Locate the cell with the specified text and output its (X, Y) center coordinate. 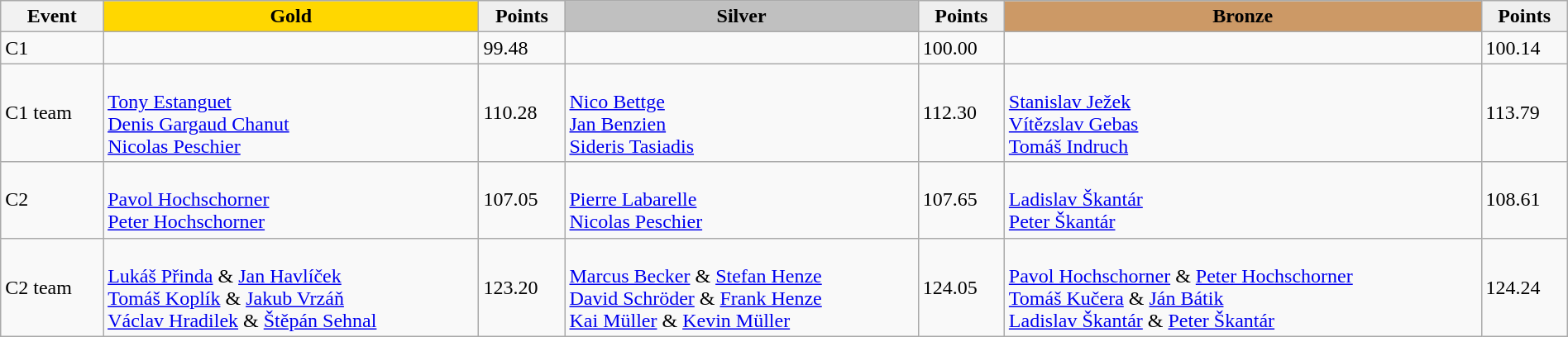
Lukáš Přinda & Jan HavlíčekTomáš Koplík & Jakub VrzáňVáclav Hradilek & Štěpán Sehnal (291, 287)
Bronze (1242, 17)
C1 (52, 48)
Event (52, 17)
123.20 (522, 287)
Silver (741, 17)
Pavol HochschornerPeter Hochschorner (291, 200)
C2 (52, 200)
Gold (291, 17)
Nico BettgeJan BenzienSideris Tasiadis (741, 112)
124.05 (961, 287)
113.79 (1524, 112)
110.28 (522, 112)
100.00 (961, 48)
99.48 (522, 48)
Tony EstanguetDenis Gargaud ChanutNicolas Peschier (291, 112)
108.61 (1524, 200)
Marcus Becker & Stefan HenzeDavid Schröder & Frank HenzeKai Müller & Kevin Müller (741, 287)
Ladislav ŠkantárPeter Škantár (1242, 200)
107.05 (522, 200)
Pavol Hochschorner & Peter HochschornerTomáš Kučera & Ján BátikLadislav Škantár & Peter Škantár (1242, 287)
112.30 (961, 112)
124.24 (1524, 287)
C1 team (52, 112)
107.65 (961, 200)
Pierre LabarelleNicolas Peschier (741, 200)
Stanislav JežekVítězslav GebasTomáš Indruch (1242, 112)
C2 team (52, 287)
100.14 (1524, 48)
